For the text-containing cell, return its midpoint in (X, Y) coordinate format. 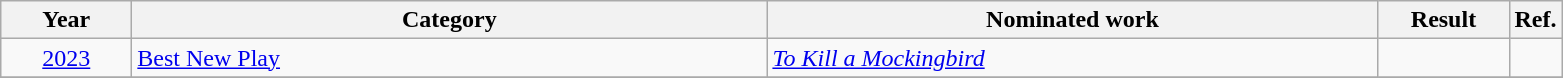
Nominated work (1072, 20)
To Kill a Mockingbird (1072, 58)
Ref. (1536, 20)
2023 (66, 58)
Year (66, 20)
Best New Play (450, 58)
Result (1444, 20)
Category (450, 20)
